Scan for the cell matching the given text and deliver its [X, Y] coordinate at center. 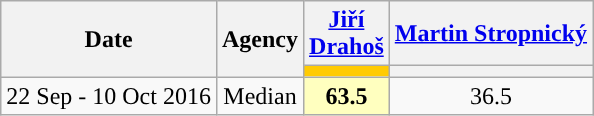
63.5 [347, 96]
Jiří Drahoš [347, 34]
36.5 [490, 96]
Median [260, 96]
Martin Stropnický [490, 34]
22 Sep - 10 Oct 2016 [109, 96]
Agency [260, 39]
Date [109, 39]
